Extract the (x, y) coordinate from the center of the cell holding the provided text.  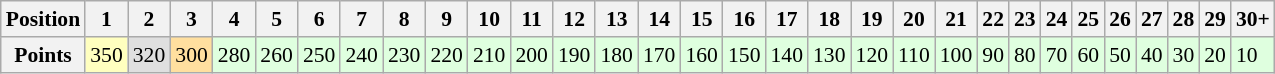
250 (320, 55)
90 (993, 55)
23 (1025, 19)
16 (744, 19)
130 (830, 55)
230 (404, 55)
150 (744, 55)
9 (446, 19)
100 (956, 55)
60 (1088, 55)
28 (1184, 19)
70 (1057, 55)
21 (956, 19)
19 (872, 19)
220 (446, 55)
160 (702, 55)
180 (616, 55)
280 (234, 55)
240 (362, 55)
14 (660, 19)
27 (1152, 19)
350 (106, 55)
50 (1120, 55)
170 (660, 55)
120 (872, 55)
110 (914, 55)
30 (1184, 55)
24 (1057, 19)
320 (150, 55)
13 (616, 19)
30+ (1253, 19)
300 (192, 55)
26 (1120, 19)
7 (362, 19)
12 (574, 19)
11 (532, 19)
210 (490, 55)
80 (1025, 55)
190 (574, 55)
17 (786, 19)
5 (276, 19)
2 (150, 19)
18 (830, 19)
3 (192, 19)
140 (786, 55)
260 (276, 55)
Position (43, 19)
4 (234, 19)
15 (702, 19)
22 (993, 19)
Points (43, 55)
6 (320, 19)
1 (106, 19)
29 (1215, 19)
40 (1152, 55)
8 (404, 19)
25 (1088, 19)
200 (532, 55)
